For the text-containing cell, return its midpoint in (x, y) coordinate format. 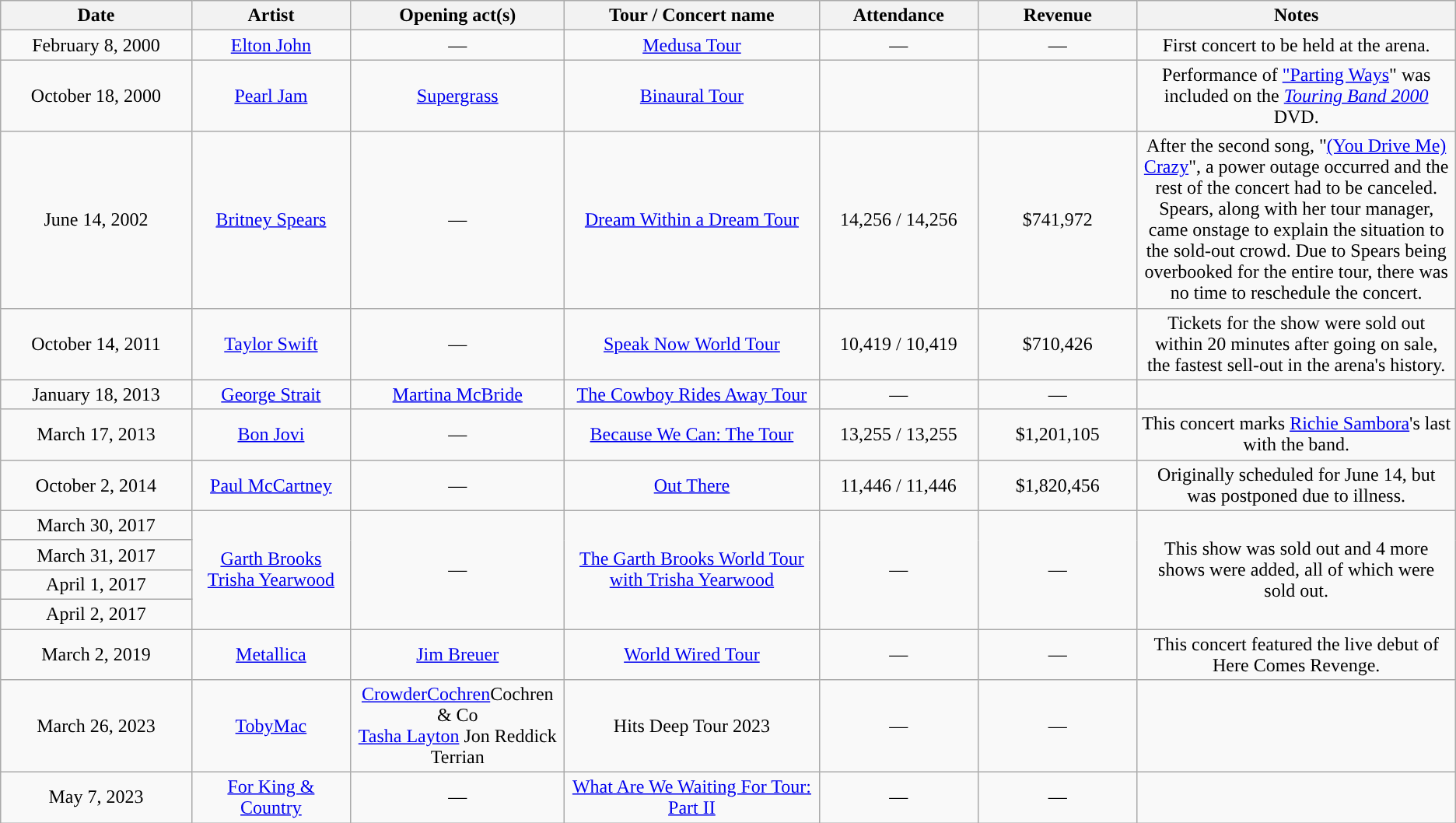
April 1, 2017 (96, 584)
Out There (692, 485)
March 30, 2017 (96, 525)
First concert to be held at the arena. (1296, 45)
Taylor Swift (271, 344)
April 2, 2017 (96, 614)
Hits Deep Tour 2023 (692, 727)
Bon Jovi (271, 434)
This concert marks Richie Sambora's last with the band. (1296, 434)
Speak Now World Tour (692, 344)
June 14, 2002 (96, 219)
Tour / Concert name (692, 16)
October 2, 2014 (96, 485)
May 7, 2023 (96, 798)
Paul McCartney (271, 485)
Date (96, 16)
Notes (1296, 16)
Tickets for the show were sold out within 20 minutes after going on sale, the fastest sell-out in the arena's history. (1296, 344)
$710,426 (1058, 344)
For King & Country (271, 798)
$1,201,105 (1058, 434)
Jim Breuer (457, 653)
March 26, 2023 (96, 727)
Originally scheduled for June 14, but was postponed due to illness. (1296, 485)
$1,820,456 (1058, 485)
This show was sold out and 4 more shows were added, all of which were sold out. (1296, 569)
The Cowboy Rides Away Tour (692, 394)
Martina McBride (457, 394)
10,419 / 10,419 (899, 344)
13,255 / 13,255 (899, 434)
Supergrass (457, 96)
The Garth Brooks World Tour with Trisha Yearwood (692, 569)
CrowderCochrenCochren & CoTasha Layton Jon Reddick Terrian (457, 727)
Artist (271, 16)
TobyMac (271, 727)
Medusa Tour (692, 45)
11,446 / 11,446 (899, 485)
George Strait (271, 394)
Opening act(s) (457, 16)
March 17, 2013 (96, 434)
What Are We Waiting For Tour: Part II (692, 798)
$741,972 (1058, 219)
Pearl Jam (271, 96)
Britney Spears (271, 219)
March 2, 2019 (96, 653)
October 18, 2000 (96, 96)
Metallica (271, 653)
Attendance (899, 16)
Elton John (271, 45)
Binaural Tour (692, 96)
Because We Can: The Tour (692, 434)
Revenue (1058, 16)
Performance of "Parting Ways" was included on the Touring Band 2000 DVD. (1296, 96)
Garth BrooksTrisha Yearwood (271, 569)
Dream Within a Dream Tour (692, 219)
January 18, 2013 (96, 394)
March 31, 2017 (96, 555)
World Wired Tour (692, 653)
14,256 / 14,256 (899, 219)
This concert featured the live debut of Here Comes Revenge. (1296, 653)
October 14, 2011 (96, 344)
February 8, 2000 (96, 45)
